Output the (X, Y) coordinate of the center of the cell containing the given text.  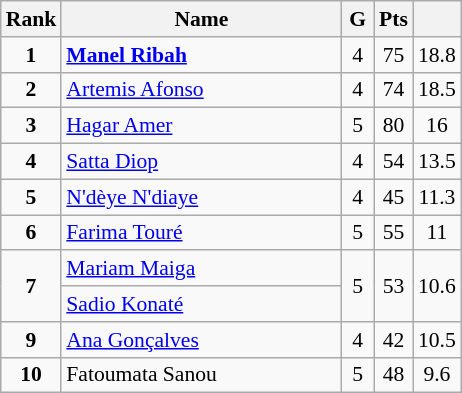
6 (32, 233)
16 (437, 126)
55 (394, 233)
42 (394, 340)
3 (32, 126)
75 (394, 55)
Ana Gonçalves (201, 340)
48 (394, 375)
N'dèye N'diaye (201, 197)
9.6 (437, 375)
Mariam Maiga (201, 269)
Farima Touré (201, 233)
Fatoumata Sanou (201, 375)
9 (32, 340)
74 (394, 90)
53 (394, 286)
G (358, 19)
10.6 (437, 286)
7 (32, 286)
11 (437, 233)
Satta Diop (201, 162)
18.5 (437, 90)
18.8 (437, 55)
13.5 (437, 162)
Manel Ribah (201, 55)
2 (32, 90)
10.5 (437, 340)
80 (394, 126)
Artemis Afonso (201, 90)
45 (394, 197)
Name (201, 19)
54 (394, 162)
Sadio Konaté (201, 304)
1 (32, 55)
10 (32, 375)
11.3 (437, 197)
Pts (394, 19)
Rank (32, 19)
Hagar Amer (201, 126)
